Pinpoint the cell where the given text exists, returning its [x, y] midpoint coordinate. 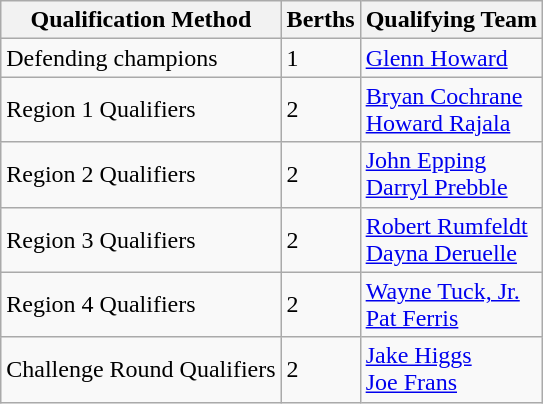
Bryan Cochrane Howard Rajala [451, 110]
1 [320, 58]
Region 1 Qualifiers [141, 110]
Challenge Round Qualifiers [141, 370]
Glenn Howard [451, 58]
Qualifying Team [451, 20]
Region 3 Qualifiers [141, 240]
Region 2 Qualifiers [141, 174]
Defending champions [141, 58]
Berths [320, 20]
Robert Rumfeldt Dayna Deruelle [451, 240]
Qualification Method [141, 20]
Jake Higgs Joe Frans [451, 370]
John Epping Darryl Prebble [451, 174]
Region 4 Qualifiers [141, 304]
Wayne Tuck, Jr. Pat Ferris [451, 304]
